Provide the [x, y] coordinate of the cell's center where the given text is located.  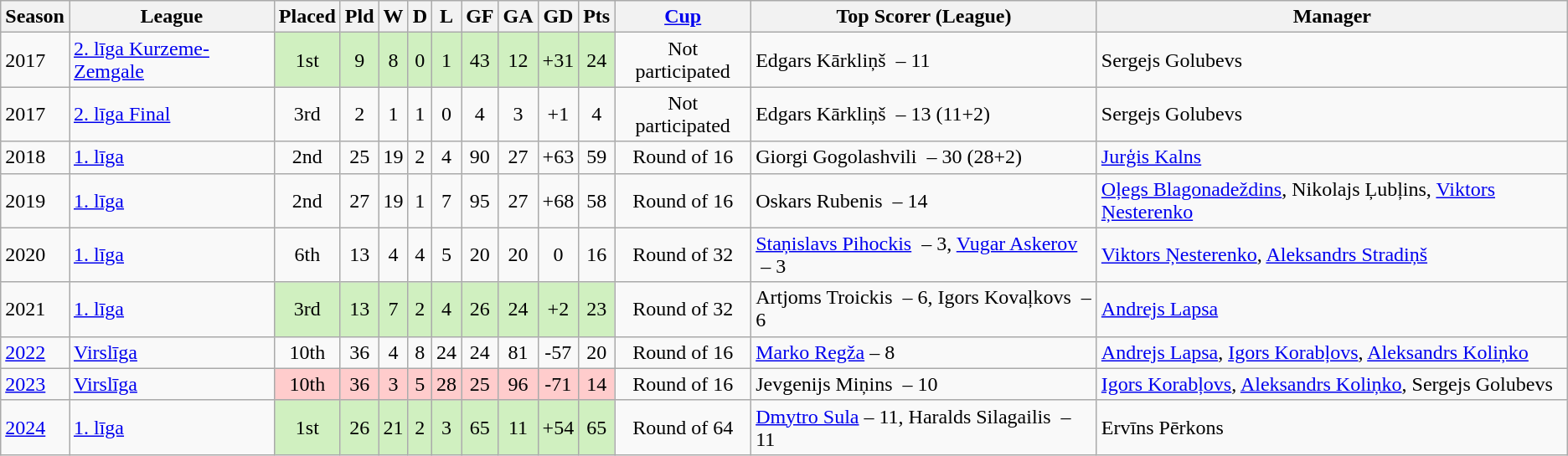
D [420, 17]
Marko Regža – 8 [925, 352]
Pts [596, 17]
6th [307, 254]
90 [480, 157]
Pld [359, 17]
Dmytro Sula – 11, Haralds Silagailis – 11 [925, 427]
21 [394, 427]
81 [518, 352]
Season [35, 17]
Edgars Kārkliņš – 11 [925, 60]
GA [518, 17]
Andrejs Lapsa [1332, 310]
L [447, 17]
9 [359, 60]
2024 [35, 427]
2020 [35, 254]
Staņislavs Pihockis – 3, Vugar Askerov – 3 [925, 254]
GD [558, 17]
2021 [35, 310]
+54 [558, 427]
+63 [558, 157]
2. līga Kurzeme-Zemgale [171, 60]
Jurģis Kalns [1332, 157]
58 [596, 201]
W [394, 17]
2019 [35, 201]
+1 [558, 114]
43 [480, 60]
28 [447, 384]
2022 [35, 352]
-57 [558, 352]
96 [518, 384]
League [171, 17]
2023 [35, 384]
Viktors Ņesterenko, Aleksandrs Stradiņš [1332, 254]
2018 [35, 157]
Andrejs Lapsa, Igors Korabļovs, Aleksandrs Koliņko [1332, 352]
2. līga Final [171, 114]
GF [480, 17]
Top Scorer (League) [925, 17]
-71 [558, 384]
Artjoms Troickis – 6, Igors Kovaļkovs – 6 [925, 310]
Oļegs Blagonadeždins, Nikolajs Ļubļins, Viktors Ņesterenko [1332, 201]
59 [596, 157]
Manager [1332, 17]
Giorgi Gogolashvili – 30 (28+2) [925, 157]
Ervīns Pērkons [1332, 427]
Jevgenijs Miņins – 10 [925, 384]
+2 [558, 310]
Igors Korabļovs, Aleksandrs Koliņko, Sergejs Golubevs [1332, 384]
Placed [307, 17]
14 [596, 384]
16 [596, 254]
11 [518, 427]
+31 [558, 60]
Oskars Rubenis – 14 [925, 201]
12 [518, 60]
Cup [683, 17]
23 [596, 310]
Edgars Kārkliņš – 13 (11+2) [925, 114]
+68 [558, 201]
Round of 64 [683, 427]
95 [480, 201]
